Provide the [X, Y] coordinate of the cell's center where the given text is located.  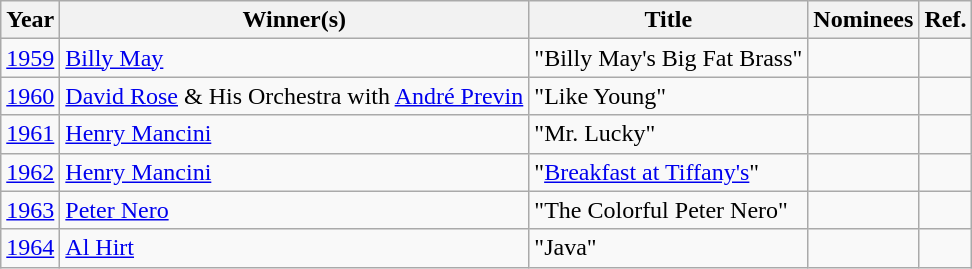
David Rose & His Orchestra with André Previn [294, 96]
Nominees [864, 20]
"Java" [668, 248]
1963 [30, 210]
1960 [30, 96]
"Breakfast at Tiffany's" [668, 172]
Peter Nero [294, 210]
Year [30, 20]
Al Hirt [294, 248]
"Like Young" [668, 96]
1962 [30, 172]
Winner(s) [294, 20]
Ref. [946, 20]
Billy May [294, 58]
"Billy May's Big Fat Brass" [668, 58]
1959 [30, 58]
Title [668, 20]
"Mr. Lucky" [668, 134]
1964 [30, 248]
1961 [30, 134]
"The Colorful Peter Nero" [668, 210]
